For the text-containing cell, return its midpoint in [X, Y] coordinate format. 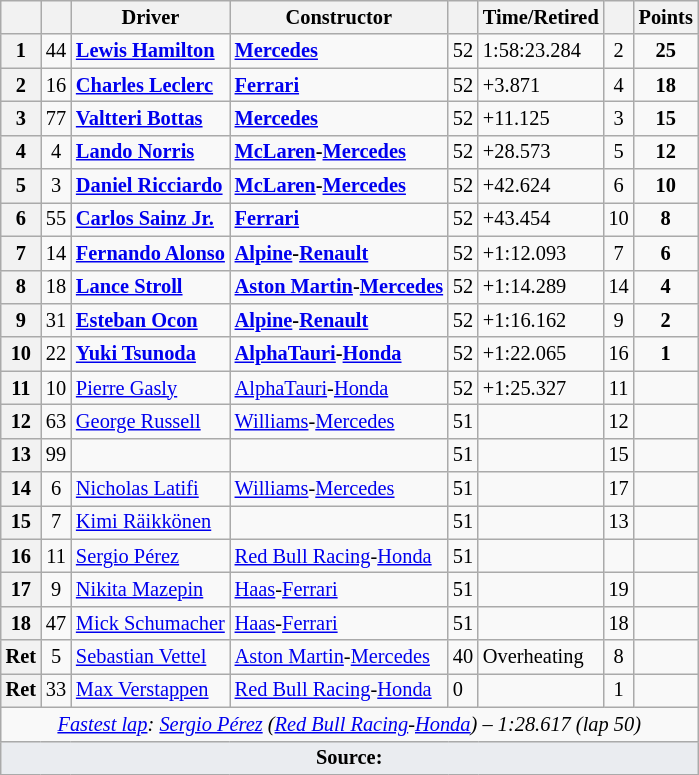
+43.454 [541, 219]
+28.573 [541, 152]
George Russell [150, 421]
Time/Retired [541, 17]
+1:16.162 [541, 320]
Overheating [541, 657]
63 [56, 421]
Yuki Tsunoda [150, 354]
99 [56, 455]
Mick Schumacher [150, 623]
40 [463, 657]
33 [56, 690]
Nikita Mazepin [150, 589]
Source: [350, 758]
25 [666, 51]
+1:25.327 [541, 388]
Pierre Gasly [150, 388]
Valtteri Bottas [150, 118]
0 [463, 690]
Daniel Ricciardo [150, 186]
+3.871 [541, 85]
31 [56, 320]
Carlos Sainz Jr. [150, 219]
+1:22.065 [541, 354]
Points [666, 17]
Lance Stroll [150, 287]
Lando Norris [150, 152]
Fernando Alonso [150, 253]
44 [56, 51]
Max Verstappen [150, 690]
Fastest lap: Sergio Pérez (Red Bull Racing-Honda) – 1:28.617 (lap 50) [350, 724]
Constructor [339, 17]
47 [56, 623]
19 [619, 589]
+11.125 [541, 118]
+42.624 [541, 186]
55 [56, 219]
Sergio Pérez [150, 556]
Esteban Ocon [150, 320]
Driver [150, 17]
1:58:23.284 [541, 51]
Sebastian Vettel [150, 657]
77 [56, 118]
+1:14.289 [541, 287]
Lewis Hamilton [150, 51]
Nicholas Latifi [150, 489]
+1:12.093 [541, 253]
Kimi Räikkönen [150, 522]
Charles Leclerc [150, 85]
22 [56, 354]
